Locate the cell with the specified text and output its [x, y] center coordinate. 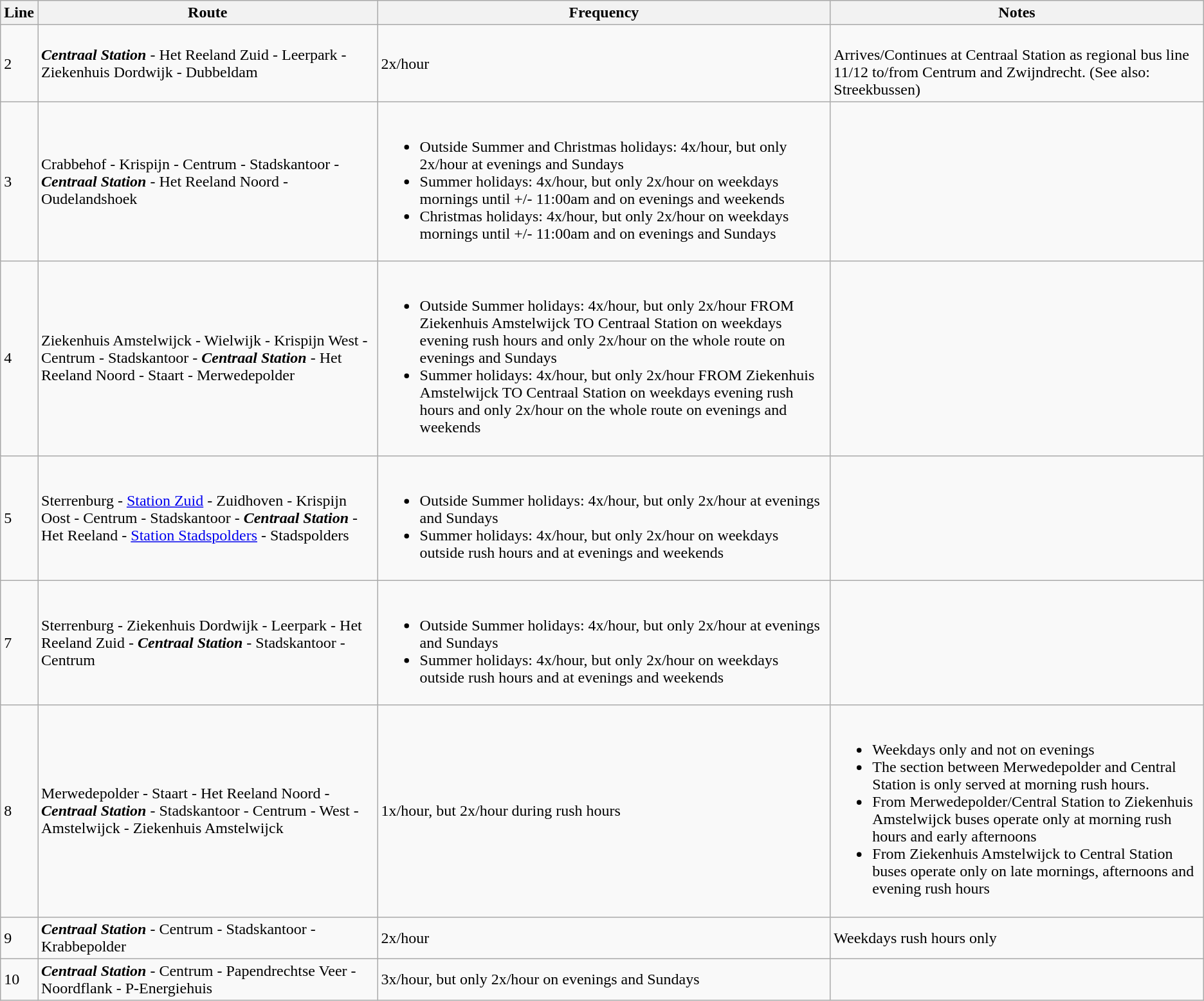
3 [19, 181]
Arrives/Continues at Centraal Station as regional bus line 11/12 to/from Centrum and Zwijndrecht. (See also: Streekbussen) [1017, 63]
8 [19, 811]
Centraal Station - Centrum - Stadskantoor - Krabbepolder [207, 938]
Crabbehof - Krispijn - Centrum - Stadskantoor - Centraal Station - Het Reeland Noord - Oudelandshoek [207, 181]
Line [19, 13]
9 [19, 938]
Sterrenburg - Ziekenhuis Dordwijk - Leerpark - Het Reeland Zuid - Centraal Station - Stadskantoor - Centrum [207, 643]
7 [19, 643]
10 [19, 979]
3x/hour, but only 2x/hour on evenings and Sundays [604, 979]
Route [207, 13]
5 [19, 518]
Centraal Station - Het Reeland Zuid - Leerpark - Ziekenhuis Dordwijk - Dubbeldam [207, 63]
1x/hour, but 2x/hour during rush hours [604, 811]
Ziekenhuis Amstelwijck - Wielwijk - Krispijn West - Centrum - Stadskantoor - Centraal Station - Het Reeland Noord - Staart - Merwedepolder [207, 358]
Frequency [604, 13]
4 [19, 358]
Centraal Station - Centrum - Papendrechtse Veer - Noordflank - P-Energiehuis [207, 979]
Merwedepolder - Staart - Het Reeland Noord - Centraal Station - Stadskantoor - Centrum - West - Amstelwijck - Ziekenhuis Amstelwijck [207, 811]
2 [19, 63]
Notes [1017, 13]
Weekdays rush hours only [1017, 938]
